Output the [X, Y] coordinate of the center of the cell containing the given text.  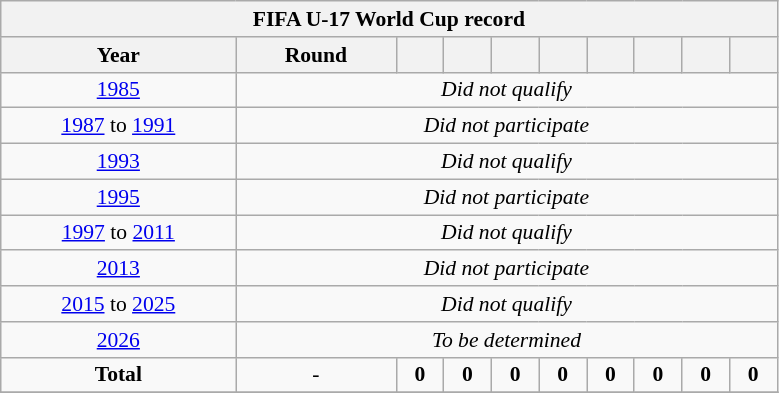
1985 [118, 90]
Year [118, 55]
- [316, 375]
Round [316, 55]
2013 [118, 269]
1993 [118, 162]
To be determined [506, 340]
1987 to 1991 [118, 126]
1997 to 2011 [118, 233]
FIFA U-17 World Cup record [389, 19]
2026 [118, 340]
2015 to 2025 [118, 304]
Total [118, 375]
1995 [118, 197]
